Extract the [X, Y] coordinate from the center of the cell holding the provided text.  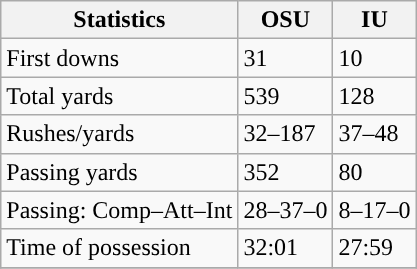
32:01 [286, 248]
10 [374, 58]
IU [374, 20]
Passing: Comp–Att–Int [120, 210]
Total yards [120, 96]
28–37–0 [286, 210]
Time of possession [120, 248]
31 [286, 58]
80 [374, 172]
Passing yards [120, 172]
352 [286, 172]
8–17–0 [374, 210]
128 [374, 96]
32–187 [286, 134]
27:59 [374, 248]
539 [286, 96]
Statistics [120, 20]
37–48 [374, 134]
First downs [120, 58]
Rushes/yards [120, 134]
OSU [286, 20]
